From the cell containing the given text, extract its center point as [x, y] coordinate. 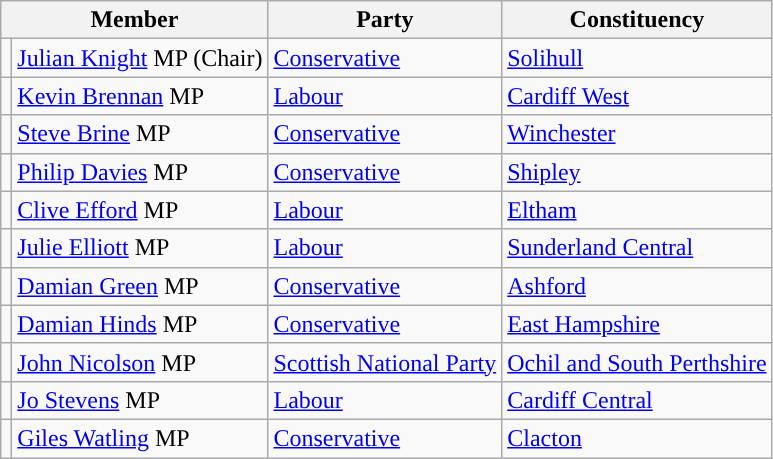
Clacton [637, 438]
Winchester [637, 134]
Kevin Brennan MP [140, 96]
Jo Stevens MP [140, 400]
Cardiff West [637, 96]
Cardiff Central [637, 400]
Scottish National Party [385, 362]
Damian Green MP [140, 286]
Shipley [637, 172]
Member [134, 20]
Party [385, 20]
Ochil and South Perthshire [637, 362]
Eltham [637, 210]
Damian Hinds MP [140, 324]
Sunderland Central [637, 248]
Clive Efford MP [140, 210]
Steve Brine MP [140, 134]
Julian Knight MP (Chair) [140, 58]
Ashford [637, 286]
Solihull [637, 58]
Giles Watling MP [140, 438]
Philip Davies MP [140, 172]
East Hampshire [637, 324]
John Nicolson MP [140, 362]
Julie Elliott MP [140, 248]
Constituency [637, 20]
